Find where the given text appears and provide that cell's center as [x, y] coordinate. 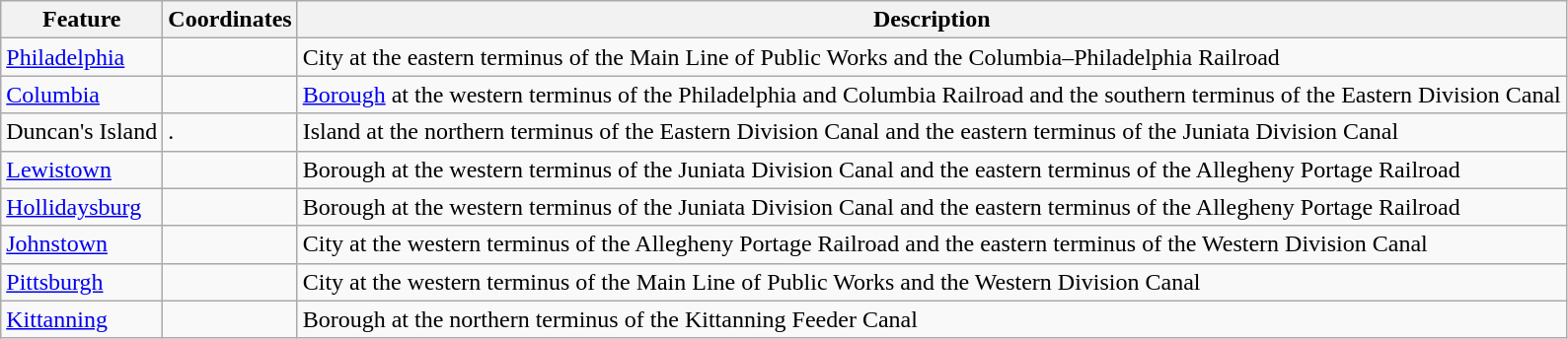
Johnstown [82, 244]
Columbia [82, 95]
Duncan's Island [82, 132]
Feature [82, 20]
City at the western terminus of the Main Line of Public Works and the Western Division Canal [932, 282]
Borough at the northern terminus of the Kittanning Feeder Canal [932, 319]
City at the eastern terminus of the Main Line of Public Works and the Columbia–Philadelphia Railroad [932, 57]
Island at the northern terminus of the Eastern Division Canal and the eastern terminus of the Juniata Division Canal [932, 132]
Pittsburgh [82, 282]
Description [932, 20]
Kittanning [82, 319]
Hollidaysburg [82, 207]
Coordinates [230, 20]
. [230, 132]
City at the western terminus of the Allegheny Portage Railroad and the eastern terminus of the Western Division Canal [932, 244]
Lewistown [82, 169]
Borough at the western terminus of the Philadelphia and Columbia Railroad and the southern terminus of the Eastern Division Canal [932, 95]
Philadelphia [82, 57]
